Return (x, y) of the center of cell containing provided text 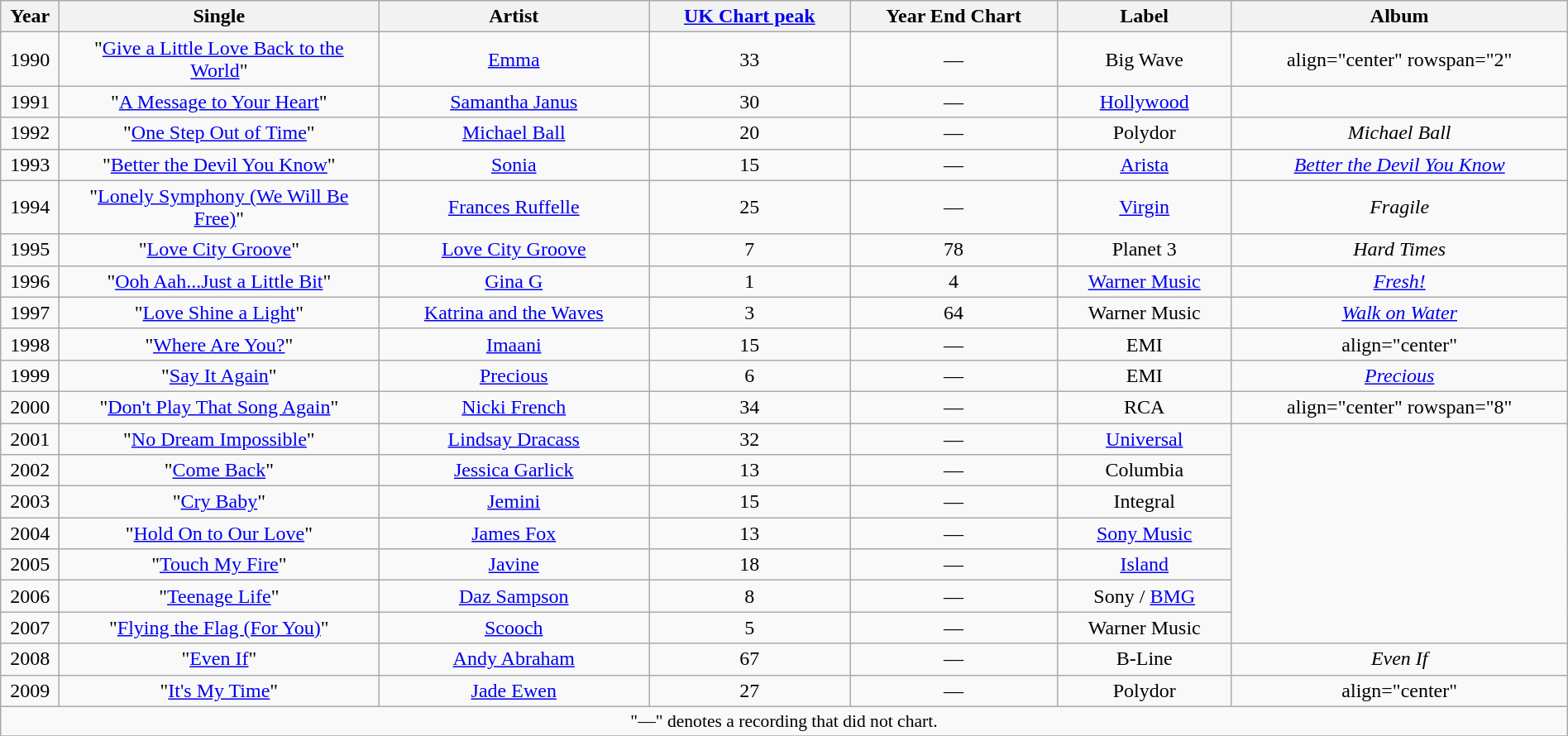
James Fox (514, 533)
6 (749, 375)
"—" denotes a recording that did not chart. (784, 721)
"Love Shine a Light" (219, 313)
5 (749, 628)
"Better the Devil You Know" (219, 165)
Jade Ewen (514, 691)
Imaani (514, 344)
3 (749, 313)
Gina G (514, 281)
2005 (30, 565)
Javine (514, 565)
7 (749, 250)
Universal (1145, 439)
Jemini (514, 502)
2007 (30, 628)
33 (749, 60)
32 (749, 439)
B-Line (1145, 659)
"Touch My Fire" (219, 565)
27 (749, 691)
Sonia (514, 165)
Hollywood (1145, 102)
Sony Music (1145, 533)
1997 (30, 313)
2009 (30, 691)
1991 (30, 102)
1 (749, 281)
Katrina and the Waves (514, 313)
Sony / BMG (1145, 596)
"Lonely Symphony (We Will Be Free)" (219, 207)
Artist (514, 17)
18 (749, 565)
2006 (30, 596)
Scooch (514, 628)
Jessica Garlick (514, 471)
1996 (30, 281)
"Where Are You?" (219, 344)
align="center" rowspan="8" (1399, 407)
30 (749, 102)
Lindsay Dracass (514, 439)
64 (954, 313)
align="center" rowspan="2" (1399, 60)
"Cry Baby" (219, 502)
"Flying the Flag (For You)" (219, 628)
Emma (514, 60)
2003 (30, 502)
Frances Ruffelle (514, 207)
"Love City Groove" (219, 250)
34 (749, 407)
Arista (1145, 165)
25 (749, 207)
Hard Times (1399, 250)
"Give a Little Love Back to the World" (219, 60)
20 (749, 133)
78 (954, 250)
1993 (30, 165)
Label (1145, 17)
1990 (30, 60)
Integral (1145, 502)
Single (219, 17)
"Come Back" (219, 471)
Daz Sampson (514, 596)
"One Step Out of Time" (219, 133)
Fragile (1399, 207)
Virgin (1145, 207)
1994 (30, 207)
"Hold On to Our Love" (219, 533)
Big Wave (1145, 60)
"Even If" (219, 659)
"Don't Play That Song Again" (219, 407)
2008 (30, 659)
Even If (1399, 659)
Nicki French (514, 407)
Album (1399, 17)
Walk on Water (1399, 313)
Love City Groove (514, 250)
"No Dream Impossible" (219, 439)
Planet 3 (1145, 250)
Samantha Janus (514, 102)
"Say It Again" (219, 375)
67 (749, 659)
Year (30, 17)
4 (954, 281)
1998 (30, 344)
"Teenage Life" (219, 596)
1992 (30, 133)
Fresh! (1399, 281)
Year End Chart (954, 17)
8 (749, 596)
1999 (30, 375)
Columbia (1145, 471)
2000 (30, 407)
RCA (1145, 407)
"It's My Time" (219, 691)
2004 (30, 533)
"A Message to Your Heart" (219, 102)
"Ooh Aah...Just a Little Bit" (219, 281)
UK Chart peak (749, 17)
1995 (30, 250)
Andy Abraham (514, 659)
Better the Devil You Know (1399, 165)
Island (1145, 565)
2001 (30, 439)
2002 (30, 471)
